Scan for the cell matching the given text and deliver its [X, Y] coordinate at center. 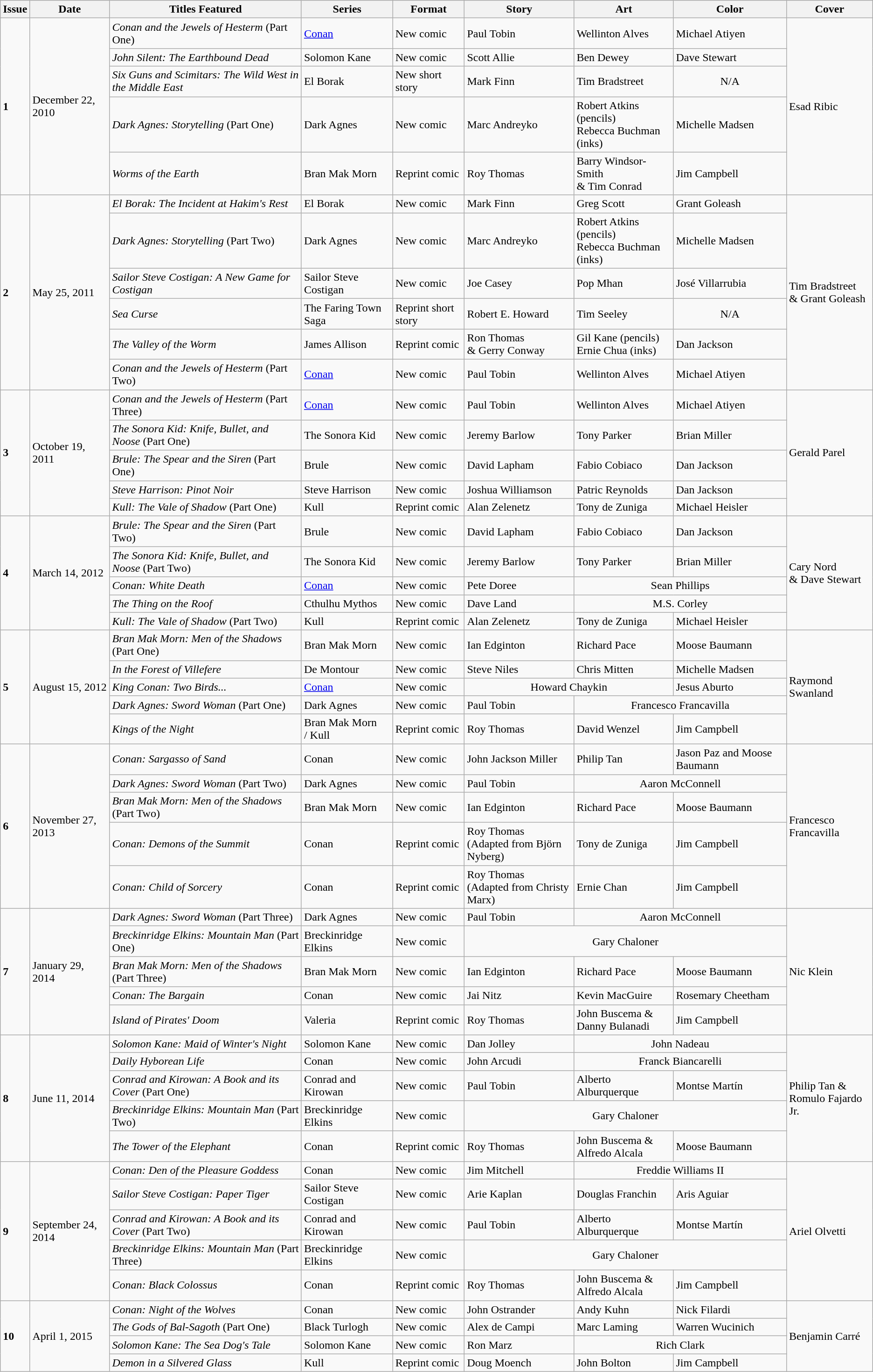
Nick Filardi [730, 1310]
Date [70, 9]
Story [520, 9]
Kull: The Vale of Shadow (Part One) [206, 507]
Dave Stewart [730, 57]
Patric Reynolds [624, 490]
Dark Agnes: Sword Woman (Part One) [206, 705]
Dark Agnes: Sword Woman (Part Three) [206, 917]
The Valley of the Worm [206, 344]
Tim Bradstreet [624, 81]
1 [15, 106]
October 19, 2011 [70, 453]
Gerald Parel [829, 453]
Cover [829, 9]
Format [429, 9]
Daily Hyborean Life [206, 1061]
Bran Mak Morn: Men of the Shadows (Part One) [206, 645]
David Wenzel [624, 728]
Dark Agnes: Sword Woman (Part Two) [206, 783]
Dark Agnes: Storytelling (Part Two) [206, 241]
El Borak: The Incident at Hakim's Rest [206, 204]
Solomon Kane: The Sea Dog's Tale [206, 1345]
Jason Paz and Moose Baumann [730, 759]
Jai Nitz [520, 996]
Sea Curse [206, 313]
Bran Mak Morn/ Kull [347, 728]
8 [15, 1098]
November 27, 2013 [70, 826]
Breckinridge Elkins: Mountain Man (Part Two) [206, 1116]
John Arcudi [520, 1061]
De Montour [347, 669]
Conan: White Death [206, 586]
Franck Biancarelli [680, 1061]
Conrad and Kirowan: A Book and its Cover (Part Two) [206, 1225]
Tim Seeley [624, 313]
Series [347, 9]
June 11, 2014 [70, 1098]
Art [624, 9]
Ron Marz [520, 1345]
Worms of the Earth [206, 173]
Solomon Kane: Maid of Winter's Night [206, 1044]
Demon in a Silvered Glass [206, 1363]
John Buscema &Danny Bulanadi [624, 1019]
7 [15, 972]
2 [15, 292]
Color [730, 9]
The Tower of the Elephant [206, 1146]
Robert E. Howard [520, 313]
The Thing on the Roof [206, 603]
Aris Aguiar [730, 1194]
In the Forest of Villefere [206, 669]
John Jackson Miller [520, 759]
Warren Wucinich [730, 1327]
Sailor Steve Costigan: A New Game for Costigan [206, 284]
Freddie Williams II [680, 1170]
Titles Featured [206, 9]
Conan: Demons of the Summit [206, 844]
Conrad and Kirowan: A Book and its Cover (Part One) [206, 1086]
Cary Nord& Dave Stewart [829, 573]
Doug Moench [520, 1363]
Kevin MacGuire [624, 996]
Benjamin Carré [829, 1336]
Chris Mitten [624, 669]
Sailor Steve Costigan: Paper Tiger [206, 1194]
Dan Jolley [520, 1044]
Nic Klein [829, 972]
John Bolton [624, 1363]
9 [15, 1231]
August 15, 2012 [70, 687]
Tim Bradstreet& Grant Goleash [829, 292]
Esad Ribic [829, 106]
New short story [429, 81]
Andy Kuhn [624, 1310]
M.S. Corley [680, 603]
May 25, 2011 [70, 292]
Dave Land [520, 603]
The Sonora Kid: Knife, Bullet, and Noose (Part Two) [206, 561]
3 [15, 453]
Arie Kaplan [520, 1194]
King Conan: Two Birds... [206, 687]
Roy Thomas(Adapted from Björn Nyberg) [520, 844]
Jim Mitchell [520, 1170]
Jesus Aburto [730, 687]
Rich Clark [680, 1345]
Black Turlogh [347, 1327]
The Sonora Kid: Knife, Bullet, and Noose (Part One) [206, 436]
Greg Scott [624, 204]
John Silent: The Earthbound Dead [206, 57]
Island of Pirates' Doom [206, 1019]
Sean Phillips [680, 586]
José Villarrubia [730, 284]
March 14, 2012 [70, 573]
Brule: The Spear and the Siren (Part One) [206, 465]
Ben Dewey [624, 57]
Pop Mhan [624, 284]
Roy Thomas(Adapted from Christy Marx) [520, 887]
John Nadeau [680, 1044]
4 [15, 573]
Kull: The Vale of Shadow (Part Two) [206, 621]
April 1, 2015 [70, 1336]
Conan: Night of the Wolves [206, 1310]
Reprint short story [429, 313]
10 [15, 1336]
Breckinridge Elkins: Mountain Man (Part Three) [206, 1255]
The Faring Town Saga [347, 313]
Gil Kane (pencils)Ernie Chua (inks) [624, 344]
Grant Goleash [730, 204]
Raymond Swanland [829, 687]
January 29, 2014 [70, 972]
Ron Thomas& Gerry Conway [520, 344]
Bran Mak Morn: Men of the Shadows (Part Three) [206, 972]
Steve Harrison [347, 490]
Douglas Franchin [624, 1194]
Cthulhu Mythos [347, 603]
Steve Harrison: Pinot Noir [206, 490]
Dark Agnes: Storytelling (Part One) [206, 124]
Howard Chaykin [569, 687]
Rosemary Cheetham [730, 996]
Conan and the Jewels of Hesterm (Part Two) [206, 374]
Conan: The Bargain [206, 996]
Conan and the Jewels of Hesterm (Part Three) [206, 405]
6 [15, 826]
Valeria [347, 1019]
Breckinridge Elkins: Mountain Man (Part One) [206, 941]
Conan: Sargasso of Sand [206, 759]
December 22, 2010 [70, 106]
Conan and the Jewels of Hesterm (Part One) [206, 34]
Bran Mak Morn: Men of the Shadows (Part Two) [206, 808]
Conan: Child of Sorcery [206, 887]
Philip Tan &Romulo Fajardo Jr. [829, 1098]
5 [15, 687]
Pete Doree [520, 586]
Joe Casey [520, 284]
Steve Niles [520, 669]
Brule: The Spear and the Siren (Part Two) [206, 532]
Scott Allie [520, 57]
Alex de Campi [520, 1327]
Joshua Williamson [520, 490]
Issue [15, 9]
Six Guns and Scimitars: The Wild West in the Middle East [206, 81]
Ariel Olvetti [829, 1231]
Conan: Black Colossus [206, 1285]
James Allison [347, 344]
September 24, 2014 [70, 1231]
Philip Tan [624, 759]
Ernie Chan [624, 887]
Kings of the Night [206, 728]
The Gods of Bal-Sagoth (Part One) [206, 1327]
Conan: Den of the Pleasure Goddess [206, 1170]
John Ostrander [520, 1310]
Marc Laming [624, 1327]
Barry Windsor-Smith& Tim Conrad [624, 173]
